Output the (x, y) coordinate of the center of the cell containing the given text.  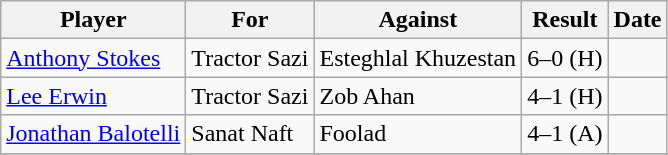
4–1 (A) (565, 134)
Sanat Naft (250, 134)
Against (418, 20)
Jonathan Balotelli (94, 134)
Anthony Stokes (94, 58)
Zob Ahan (418, 96)
Date (638, 20)
Result (565, 20)
Player (94, 20)
For (250, 20)
Foolad (418, 134)
6–0 (H) (565, 58)
Esteghlal Khuzestan (418, 58)
Lee Erwin (94, 96)
4–1 (H) (565, 96)
